Detect which cell encompasses the target text, then output its [x, y] center coordinate. 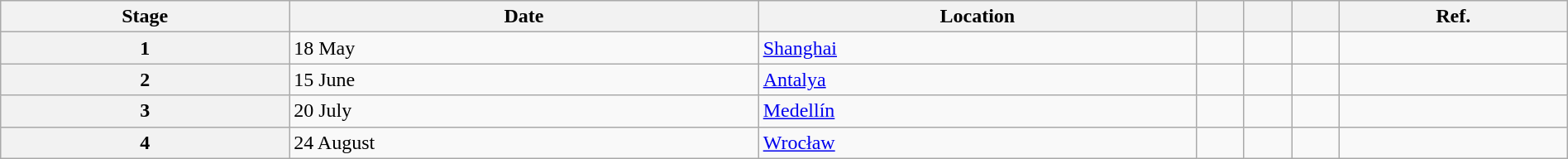
3 [146, 111]
Ref. [1453, 17]
Date [524, 17]
24 August [524, 142]
1 [146, 48]
Antalya [978, 79]
Location [978, 17]
15 June [524, 79]
Shanghai [978, 48]
4 [146, 142]
18 May [524, 48]
2 [146, 79]
Medellín [978, 111]
Wrocław [978, 142]
Stage [146, 17]
20 July [524, 111]
